Provide the (X, Y) coordinate of the cell's center where the given text is located.  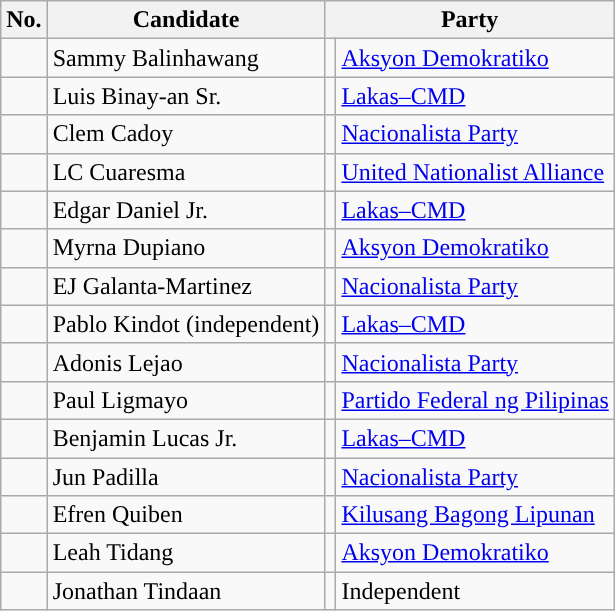
LC Cuaresma (186, 172)
Partido Federal ng Pilipinas (475, 400)
United Nationalist Alliance (475, 172)
Myrna Dupiano (186, 248)
Party (470, 20)
No. (24, 20)
Kilusang Bagong Lipunan (475, 515)
Paul Ligmayo (186, 400)
Clem Cadoy (186, 134)
Jun Padilla (186, 477)
Pablo Kindot (independent) (186, 324)
Edgar Daniel Jr. (186, 210)
Sammy Balinhawang (186, 58)
Independent (475, 591)
EJ Galanta-Martinez (186, 286)
Benjamin Lucas Jr. (186, 438)
Leah Tidang (186, 553)
Candidate (186, 20)
Efren Quiben (186, 515)
Jonathan Tindaan (186, 591)
Adonis Lejao (186, 362)
Luis Binay-an Sr. (186, 96)
